Provide the (X, Y) coordinate of the cell's center where the given text is located.  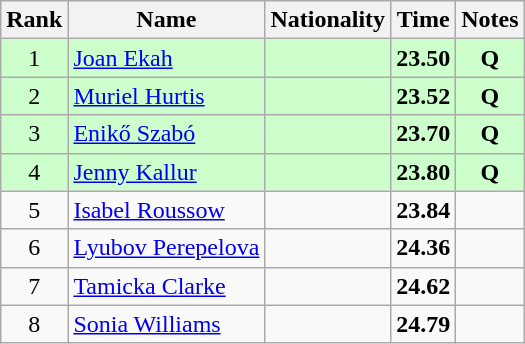
23.52 (424, 96)
23.84 (424, 210)
6 (34, 248)
Jenny Kallur (166, 172)
Name (166, 20)
4 (34, 172)
5 (34, 210)
Rank (34, 20)
Enikő Szabó (166, 134)
Time (424, 20)
Lyubov Perepelova (166, 248)
Nationality (328, 20)
Joan Ekah (166, 58)
8 (34, 324)
Sonia Williams (166, 324)
23.70 (424, 134)
3 (34, 134)
24.62 (424, 286)
Muriel Hurtis (166, 96)
24.79 (424, 324)
2 (34, 96)
24.36 (424, 248)
23.80 (424, 172)
7 (34, 286)
23.50 (424, 58)
Isabel Roussow (166, 210)
Tamicka Clarke (166, 286)
Notes (490, 20)
1 (34, 58)
